Determine the [x, y] coordinate at the center of the cell enclosing the given text.  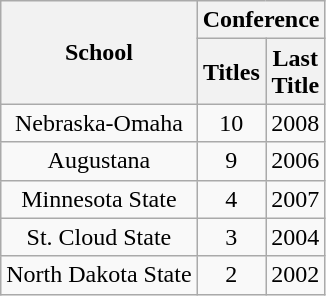
St. Cloud State [99, 237]
2007 [296, 199]
2008 [296, 123]
3 [231, 237]
LastTitle [296, 72]
2002 [296, 275]
4 [231, 199]
Titles [231, 72]
Augustana [99, 161]
10 [231, 123]
2006 [296, 161]
9 [231, 161]
2004 [296, 237]
Minnesota State [99, 199]
Nebraska-Omaha [99, 123]
North Dakota State [99, 275]
2 [231, 275]
Conference [261, 20]
School [99, 52]
